Provide the (X, Y) coordinate of the cell's center where the given text is located.  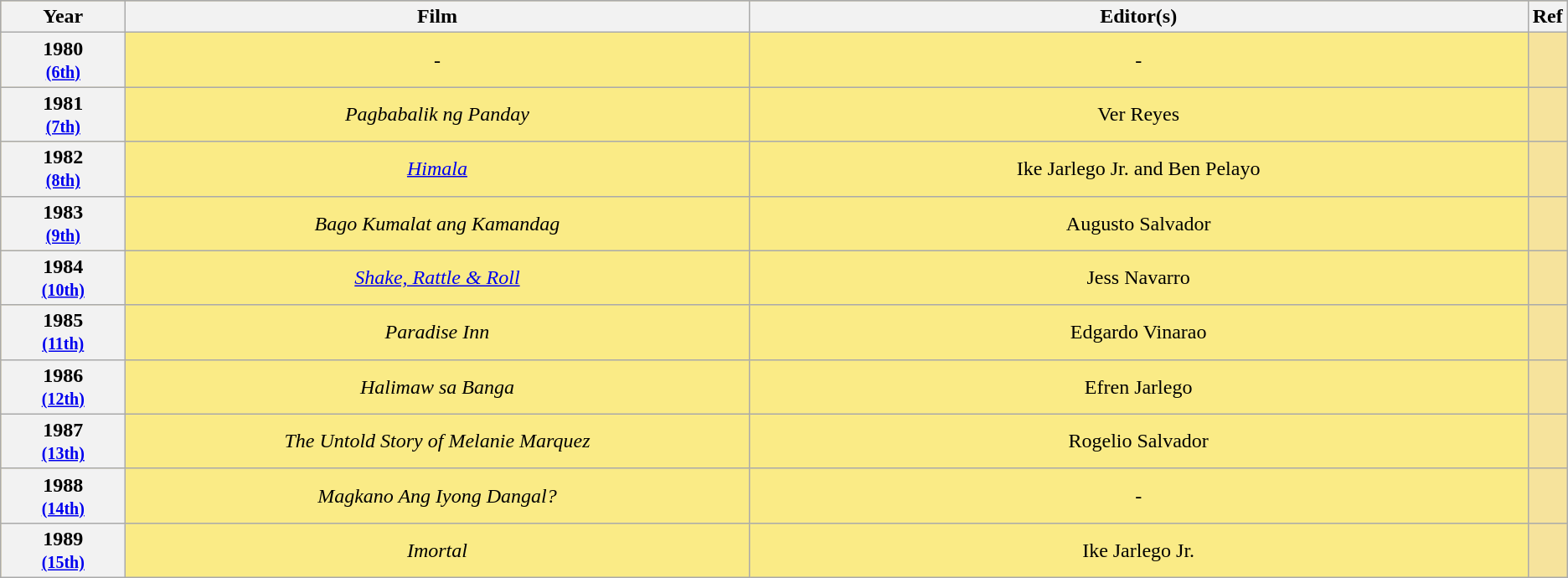
Imortal (437, 550)
1980 (6th) (64, 60)
1981 (7th) (64, 114)
Ike Jarlego Jr. (1138, 550)
Shake, Rattle & Roll (437, 278)
1982 (8th) (64, 169)
Pagbabalik ng Panday (437, 114)
Halimaw sa Banga (437, 387)
1989 (15th) (64, 550)
Ref (1548, 17)
1983 (9th) (64, 223)
Edgardo Vinarao (1138, 332)
Bago Kumalat ang Kamandag (437, 223)
1986 (12th) (64, 387)
Film (437, 17)
Paradise Inn (437, 332)
Augusto Salvador (1138, 223)
1984 (10th) (64, 278)
Jess Navarro (1138, 278)
Editor(s) (1138, 17)
The Untold Story of Melanie Marquez (437, 441)
Rogelio Salvador (1138, 441)
Efren Jarlego (1138, 387)
Magkano Ang Iyong Dangal? (437, 496)
Himala (437, 169)
Year (64, 17)
1985 (11th) (64, 332)
Ike Jarlego Jr. and Ben Pelayo (1138, 169)
1988 (14th) (64, 496)
1987 (13th) (64, 441)
Ver Reyes (1138, 114)
